Detect which cell encompasses the target text, then output its [X, Y] center coordinate. 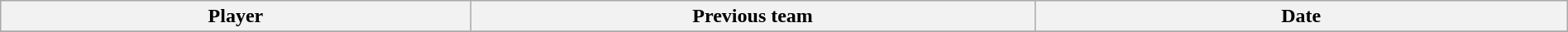
Player [236, 16]
Previous team [753, 16]
Date [1301, 16]
